Pinpoint the cell where the given text exists, returning its (x, y) midpoint coordinate. 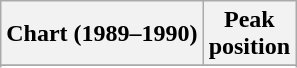
Chart (1989–1990) (102, 34)
Peakposition (249, 34)
